Return [X, Y] of the center of cell containing provided text 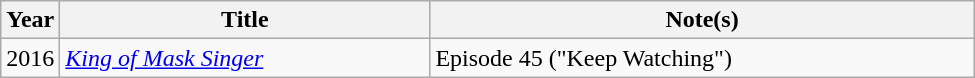
2016 [30, 58]
Year [30, 20]
King of Mask Singer [245, 58]
Title [245, 20]
Note(s) [702, 20]
Episode 45 ("Keep Watching") [702, 58]
